Locate the cell with the specified text and output its (x, y) center coordinate. 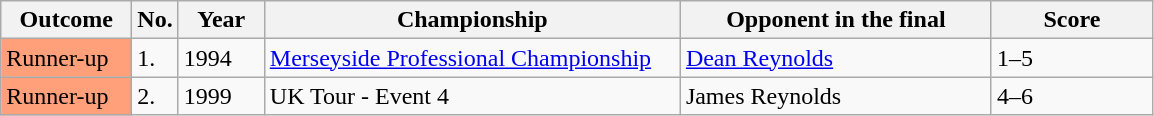
1999 (221, 96)
1–5 (1072, 58)
4–6 (1072, 96)
Dean Reynolds (836, 58)
1. (155, 58)
Merseyside Professional Championship (472, 58)
Opponent in the final (836, 20)
UK Tour - Event 4 (472, 96)
Score (1072, 20)
2. (155, 96)
Outcome (66, 20)
Year (221, 20)
Championship (472, 20)
1994 (221, 58)
James Reynolds (836, 96)
No. (155, 20)
